Capture the cell that displays the provided text and extract its [X, Y] central coordinate. 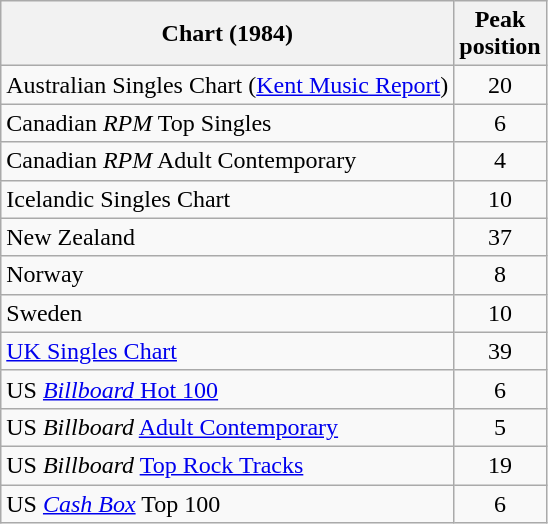
US Billboard Top Rock Tracks [228, 465]
37 [500, 237]
5 [500, 427]
39 [500, 351]
Canadian RPM Adult Contemporary [228, 161]
New Zealand [228, 237]
Sweden [228, 313]
20 [500, 85]
Norway [228, 275]
4 [500, 161]
8 [500, 275]
Australian Singles Chart (Kent Music Report) [228, 85]
19 [500, 465]
Icelandic Singles Chart [228, 199]
US Cash Box Top 100 [228, 503]
Canadian RPM Top Singles [228, 123]
Chart (1984) [228, 34]
US Billboard Hot 100 [228, 389]
US Billboard Adult Contemporary [228, 427]
Peakposition [500, 34]
UK Singles Chart [228, 351]
